Find where the given text appears and provide that cell's center as [X, Y] coordinate. 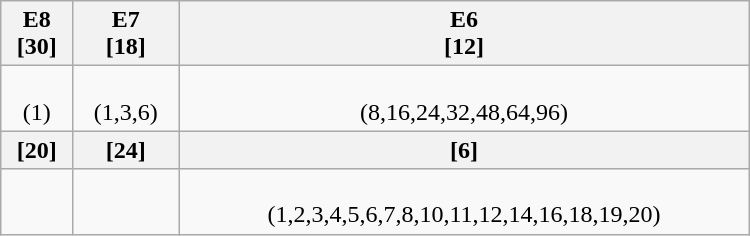
(8,16,24,32,48,64,96) [464, 98]
[20] [37, 150]
(1) [37, 98]
(1,2,3,4,5,6,7,8,10,11,12,14,16,18,19,20) [464, 202]
E6[12] [464, 34]
E7[18] [126, 34]
[24] [126, 150]
E8[30] [37, 34]
(1,3,6) [126, 98]
[6] [464, 150]
